From the cell containing the given text, extract its center point as (x, y) coordinate. 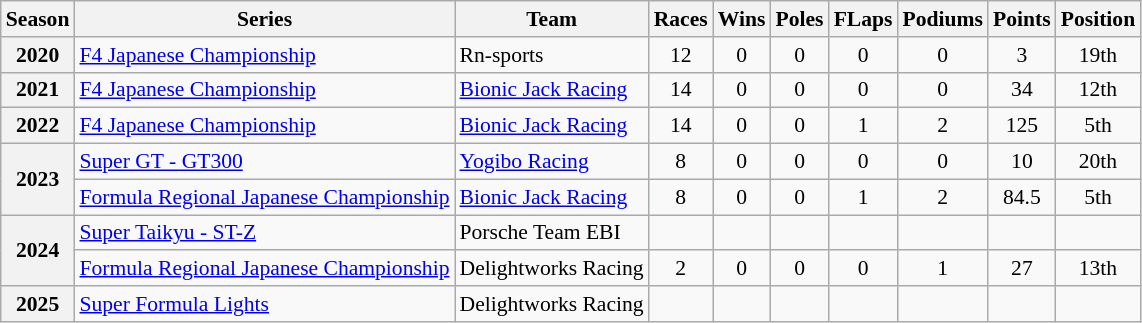
19th (1098, 55)
2023 (38, 180)
2021 (38, 90)
20th (1098, 162)
Super Taikyu - ST-Z (264, 233)
Season (38, 19)
84.5 (1022, 197)
Porsche Team EBI (551, 233)
FLaps (864, 19)
12th (1098, 90)
Points (1022, 19)
2022 (38, 126)
Super GT - GT300 (264, 162)
Races (681, 19)
Team (551, 19)
125 (1022, 126)
34 (1022, 90)
10 (1022, 162)
Yogibo Racing (551, 162)
2025 (38, 304)
Wins (742, 19)
Rn-sports (551, 55)
Super Formula Lights (264, 304)
Podiums (944, 19)
2024 (38, 250)
2020 (38, 55)
13th (1098, 269)
3 (1022, 55)
Poles (799, 19)
27 (1022, 269)
Position (1098, 19)
Series (264, 19)
12 (681, 55)
